Return [x, y] of the center of cell containing provided text 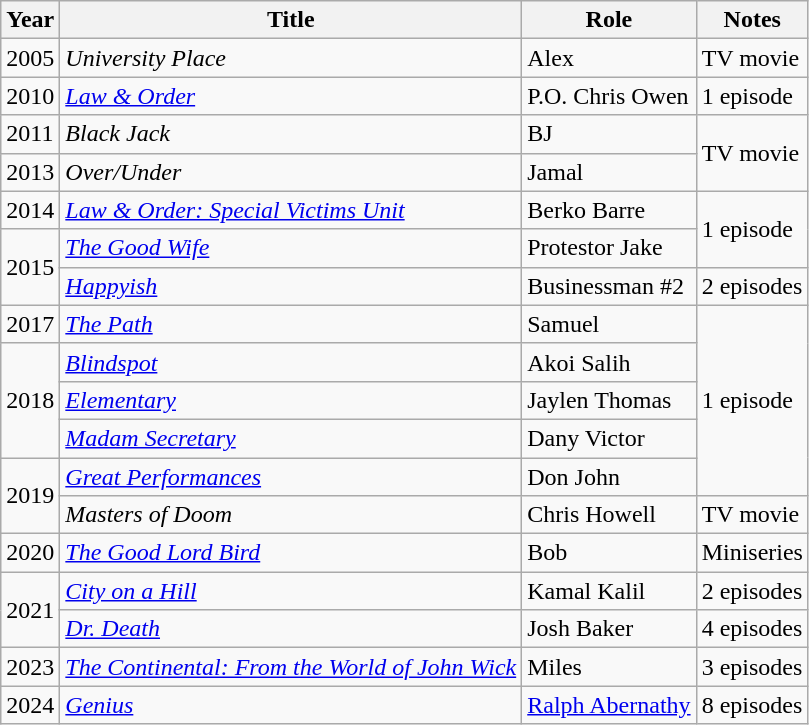
Happyish [291, 286]
Jamal [609, 172]
The Continental: From the World of John Wick [291, 667]
Jaylen Thomas [609, 400]
Alex [609, 58]
Notes [752, 20]
Samuel [609, 324]
Genius [291, 705]
2015 [30, 267]
The Good Lord Bird [291, 553]
4 episodes [752, 629]
Masters of Doom [291, 515]
Madam Secretary [291, 438]
Elementary [291, 400]
2024 [30, 705]
Don John [609, 477]
2011 [30, 134]
Chris Howell [609, 515]
2005 [30, 58]
Dr. Death [291, 629]
Businessman #2 [609, 286]
2018 [30, 400]
2010 [30, 96]
Protestor Jake [609, 248]
Over/Under [291, 172]
2014 [30, 210]
Berko Barre [609, 210]
Title [291, 20]
Miniseries [752, 553]
Dany Victor [609, 438]
2019 [30, 496]
3 episodes [752, 667]
2021 [30, 610]
2017 [30, 324]
The Good Wife [291, 248]
Year [30, 20]
Miles [609, 667]
2023 [30, 667]
Akoi Salih [609, 362]
Law & Order: Special Victims Unit [291, 210]
Kamal Kalil [609, 591]
BJ [609, 134]
P.O. Chris Owen [609, 96]
8 episodes [752, 705]
Law & Order [291, 96]
Great Performances [291, 477]
Bob [609, 553]
Ralph Abernathy [609, 705]
City on a Hill [291, 591]
2013 [30, 172]
Blindspot [291, 362]
2020 [30, 553]
Josh Baker [609, 629]
Role [609, 20]
Black Jack [291, 134]
University Place [291, 58]
The Path [291, 324]
